Return the (x, y) coordinate for the center point of the cell that contains the specified text.  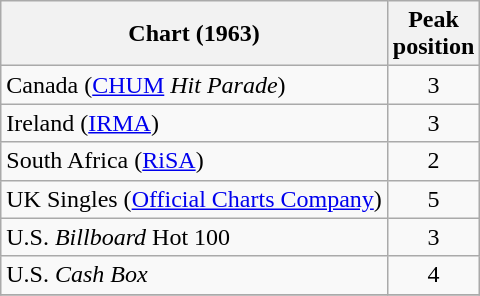
2 (433, 161)
Ireland (IRMA) (194, 123)
UK Singles (Official Charts Company) (194, 199)
U.S. Billboard Hot 100 (194, 237)
4 (433, 275)
5 (433, 199)
Canada (CHUM Hit Parade) (194, 85)
Chart (1963) (194, 34)
U.S. Cash Box (194, 275)
South Africa (RiSA) (194, 161)
Peakposition (433, 34)
